Find where the given text appears and provide that cell's center as (X, Y) coordinate. 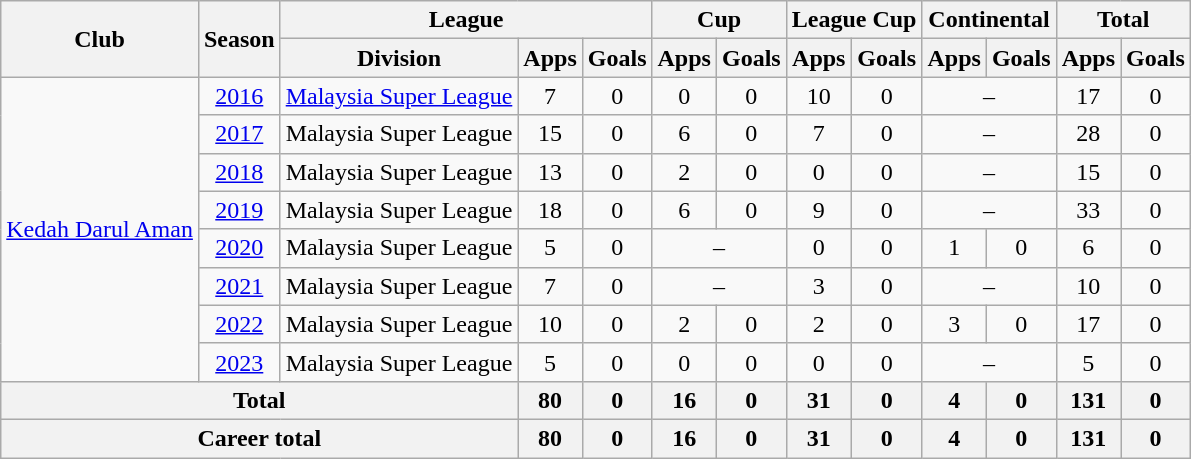
13 (550, 172)
Season (239, 39)
2021 (239, 286)
2022 (239, 324)
Division (399, 58)
League Cup (854, 20)
33 (1088, 210)
Career total (260, 438)
League (466, 20)
18 (550, 210)
2019 (239, 210)
2020 (239, 248)
2018 (239, 172)
2023 (239, 362)
28 (1088, 134)
2016 (239, 96)
Kedah Darul Aman (100, 229)
Cup (719, 20)
Club (100, 39)
1 (954, 248)
Continental (989, 20)
9 (818, 210)
2017 (239, 134)
